Determine the (x, y) coordinate at the center of the cell enclosing the given text.  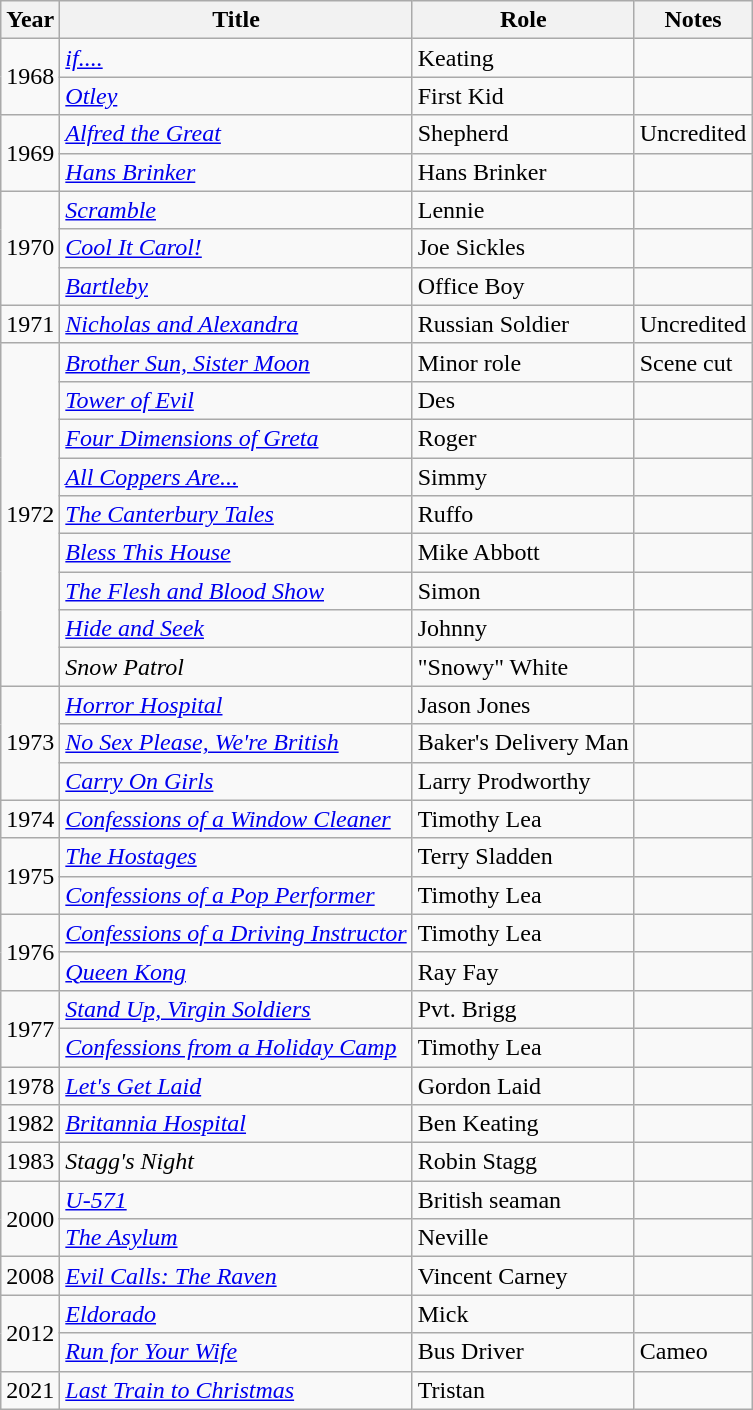
Carry On Girls (236, 781)
2021 (30, 1390)
Cool It Carol! (236, 248)
Pvt. Brigg (523, 1009)
1974 (30, 819)
Jason Jones (523, 705)
Minor role (523, 362)
Roger (523, 438)
Title (236, 20)
Office Boy (523, 286)
U-571 (236, 1200)
British seaman (523, 1200)
1970 (30, 248)
Robin Stagg (523, 1162)
Larry Prodworthy (523, 781)
Cameo (693, 1352)
The Asylum (236, 1238)
Scramble (236, 210)
Des (523, 400)
Run for Your Wife (236, 1352)
Confessions from a Holiday Camp (236, 1047)
Hide and Seek (236, 629)
Stand Up, Virgin Soldiers (236, 1009)
Britannia Hospital (236, 1124)
The Canterbury Tales (236, 515)
1972 (30, 514)
Queen Kong (236, 971)
1968 (30, 77)
Vincent Carney (523, 1276)
Confessions of a Driving Instructor (236, 933)
Mike Abbott (523, 553)
Ruffo (523, 515)
The Hostages (236, 857)
1983 (30, 1162)
Mick (523, 1314)
1971 (30, 324)
Scene cut (693, 362)
Role (523, 20)
Johnny (523, 629)
Stagg's Night (236, 1162)
Nicholas and Alexandra (236, 324)
Brother Sun, Sister Moon (236, 362)
Alfred the Great (236, 134)
if.... (236, 58)
2012 (30, 1333)
Year (30, 20)
Horror Hospital (236, 705)
1977 (30, 1028)
1969 (30, 153)
Bus Driver (523, 1352)
Baker's Delivery Man (523, 743)
2000 (30, 1219)
Four Dimensions of Greta (236, 438)
2008 (30, 1276)
Keating (523, 58)
Terry Sladden (523, 857)
Eldorado (236, 1314)
Otley (236, 96)
Confessions of a Pop Performer (236, 895)
All Coppers Are... (236, 477)
Shepherd (523, 134)
Gordon Laid (523, 1085)
First Kid (523, 96)
Ben Keating (523, 1124)
"Snowy" White (523, 667)
Tristan (523, 1390)
1976 (30, 952)
Snow Patrol (236, 667)
Notes (693, 20)
1975 (30, 876)
Last Train to Christmas (236, 1390)
The Flesh and Blood Show (236, 591)
Simmy (523, 477)
Bartleby (236, 286)
Joe Sickles (523, 248)
1973 (30, 743)
Lennie (523, 210)
Russian Soldier (523, 324)
1978 (30, 1085)
Bless This House (236, 553)
Tower of Evil (236, 400)
No Sex Please, We're British (236, 743)
Neville (523, 1238)
Confessions of a Window Cleaner (236, 819)
1982 (30, 1124)
Evil Calls: The Raven (236, 1276)
Ray Fay (523, 971)
Simon (523, 591)
Let's Get Laid (236, 1085)
